Find where the given text appears and provide that cell's center as [X, Y] coordinate. 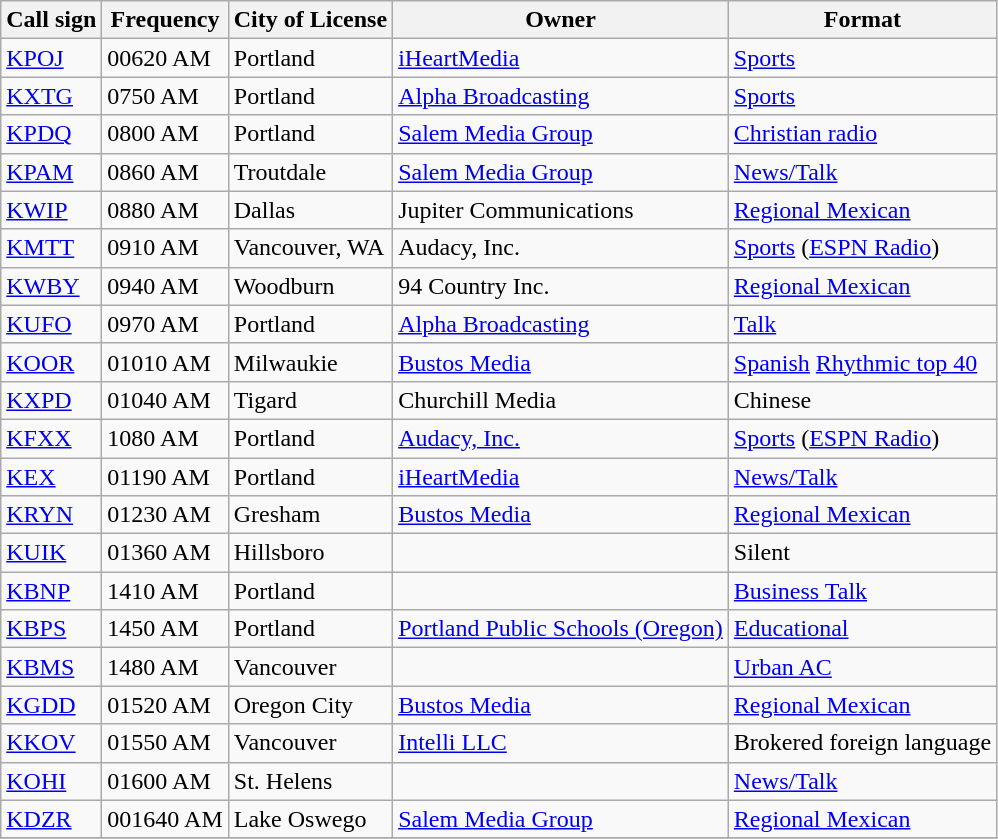
KPOJ [52, 58]
KPAM [52, 172]
01040 AM [165, 400]
01550 AM [165, 743]
Talk [862, 324]
1410 AM [165, 591]
Format [862, 20]
0940 AM [165, 286]
001640 AM [165, 819]
1080 AM [165, 438]
01600 AM [165, 781]
KPDQ [52, 134]
0880 AM [165, 210]
Oregon City [310, 705]
KBNP [52, 591]
Woodburn [310, 286]
Vancouver, WA [310, 248]
Christian radio [862, 134]
0750 AM [165, 96]
01520 AM [165, 705]
KFXX [52, 438]
KOOR [52, 362]
Churchill Media [561, 400]
Brokered foreign language [862, 743]
01360 AM [165, 553]
KRYN [52, 515]
0910 AM [165, 248]
Urban AC [862, 667]
Spanish Rhythmic top 40 [862, 362]
Lake Oswego [310, 819]
KGDD [52, 705]
01190 AM [165, 477]
KKOV [52, 743]
Hillsboro [310, 553]
0800 AM [165, 134]
01010 AM [165, 362]
01230 AM [165, 515]
Chinese [862, 400]
Educational [862, 629]
KEX [52, 477]
City of License [310, 20]
KUFO [52, 324]
Jupiter Communications [561, 210]
Tigard [310, 400]
Owner [561, 20]
00620 AM [165, 58]
KUIK [52, 553]
KOHI [52, 781]
KXTG [52, 96]
KXPD [52, 400]
Dallas [310, 210]
0860 AM [165, 172]
KDZR [52, 819]
Silent [862, 553]
KBMS [52, 667]
KWIP [52, 210]
1480 AM [165, 667]
St. Helens [310, 781]
1450 AM [165, 629]
KMTT [52, 248]
Gresham [310, 515]
KBPS [52, 629]
Troutdale [310, 172]
KWBY [52, 286]
Business Talk [862, 591]
Milwaukie [310, 362]
0970 AM [165, 324]
Intelli LLC [561, 743]
94 Country Inc. [561, 286]
Portland Public Schools (Oregon) [561, 629]
Frequency [165, 20]
Call sign [52, 20]
